Output the [X, Y] coordinate of the center of the cell containing the given text.  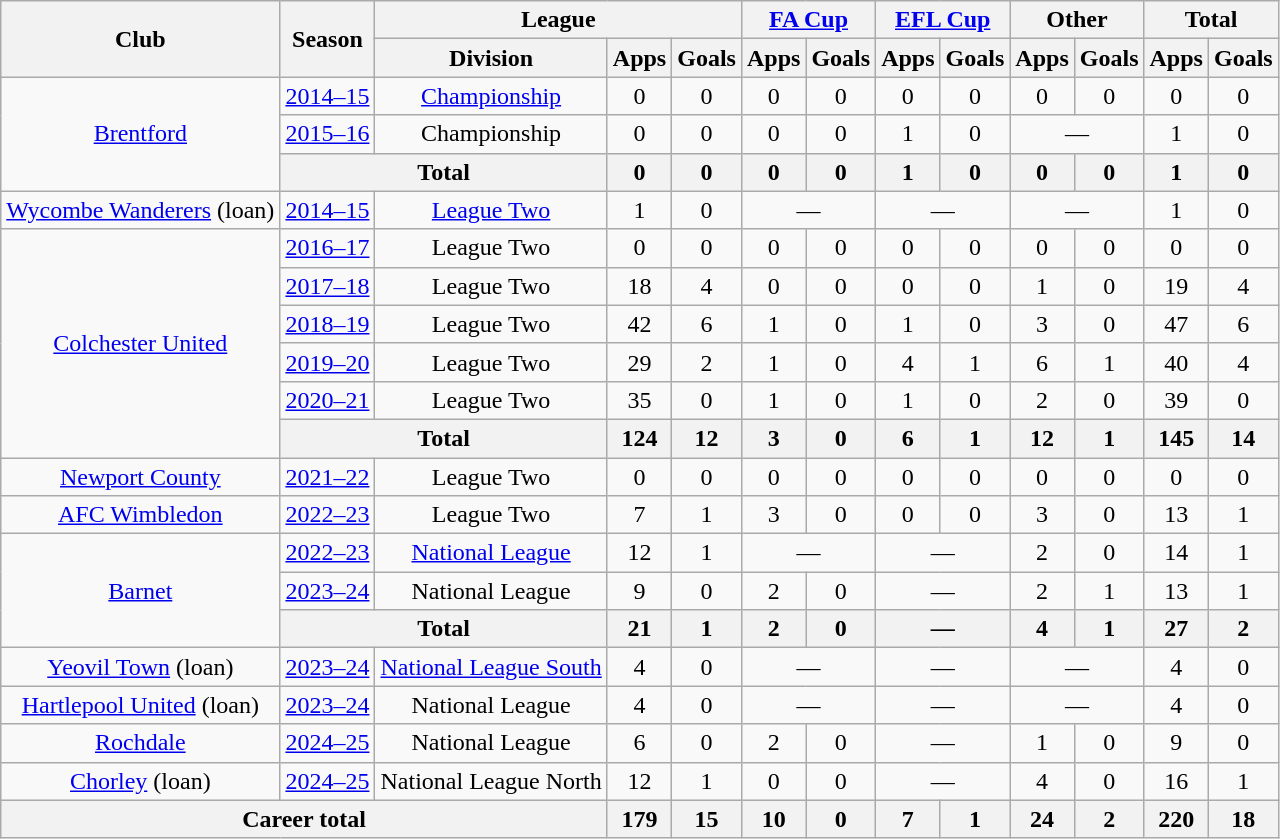
16 [1176, 781]
39 [1176, 400]
2016–17 [328, 248]
Wycombe Wanderers (loan) [140, 210]
220 [1176, 819]
Brentford [140, 134]
EFL Cup [943, 20]
47 [1176, 324]
15 [707, 819]
Colchester United [140, 343]
National League North [491, 781]
Chorley (loan) [140, 781]
2018–19 [328, 324]
Division [491, 58]
2020–21 [328, 400]
National League South [491, 667]
42 [639, 324]
40 [1176, 362]
2015–16 [328, 134]
Newport County [140, 477]
2021–22 [328, 477]
Yeovil Town (loan) [140, 667]
24 [1042, 819]
19 [1176, 286]
29 [639, 362]
2019–20 [328, 362]
145 [1176, 438]
AFC Wimbledon [140, 515]
Rochdale [140, 743]
21 [639, 629]
Club [140, 39]
2017–18 [328, 286]
Other [1077, 20]
Hartlepool United (loan) [140, 705]
Career total [304, 819]
Season [328, 39]
179 [639, 819]
10 [773, 819]
27 [1176, 629]
FA Cup [808, 20]
Barnet [140, 591]
35 [639, 400]
League [558, 20]
124 [639, 438]
